Pinpoint the cell where the given text exists, returning its [X, Y] midpoint coordinate. 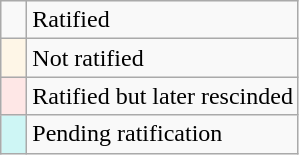
Ratified [163, 20]
Not ratified [163, 58]
Pending ratification [163, 134]
Ratified but later rescinded [163, 96]
